Detect which cell encompasses the target text, then output its (X, Y) center coordinate. 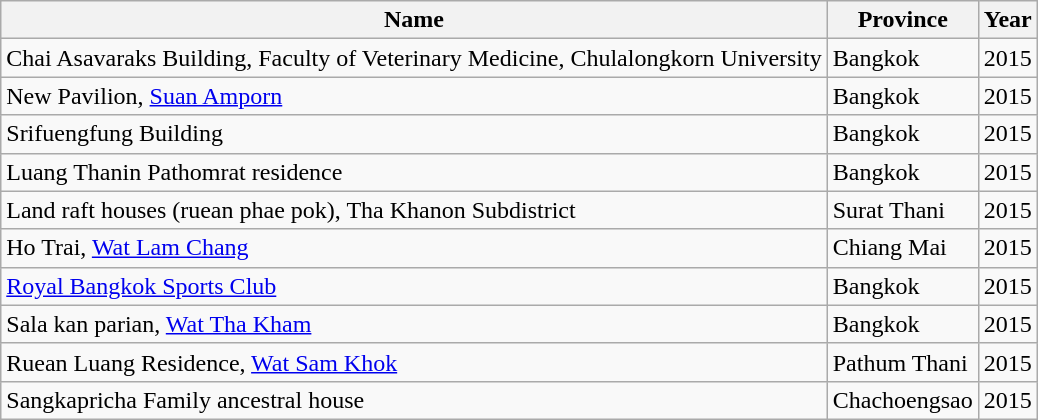
Province (902, 20)
Surat Thani (902, 210)
Chai Asavaraks Building, Faculty of Veterinary Medicine, Chulalongkorn University (414, 58)
Pathum Thani (902, 362)
Name (414, 20)
Sangkapricha Family ancestral house (414, 400)
Luang Thanin Pathomrat residence (414, 172)
Srifuengfung Building (414, 134)
Chiang Mai (902, 248)
Ruean Luang Residence, Wat Sam Khok (414, 362)
New Pavilion, Suan Amporn (414, 96)
Royal Bangkok Sports Club (414, 286)
Ho Trai, Wat Lam Chang (414, 248)
Chachoengsao (902, 400)
Sala kan parian, Wat Tha Kham (414, 324)
Year (1008, 20)
Land raft houses (ruean phae pok), Tha Khanon Subdistrict (414, 210)
